Pinpoint the cell where the given text exists, returning its [X, Y] midpoint coordinate. 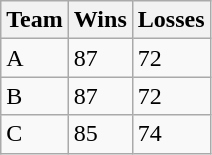
B [35, 96]
85 [100, 134]
74 [171, 134]
Losses [171, 20]
Team [35, 20]
A [35, 58]
Wins [100, 20]
C [35, 134]
